Locate the cell with the specified text and output its (x, y) center coordinate. 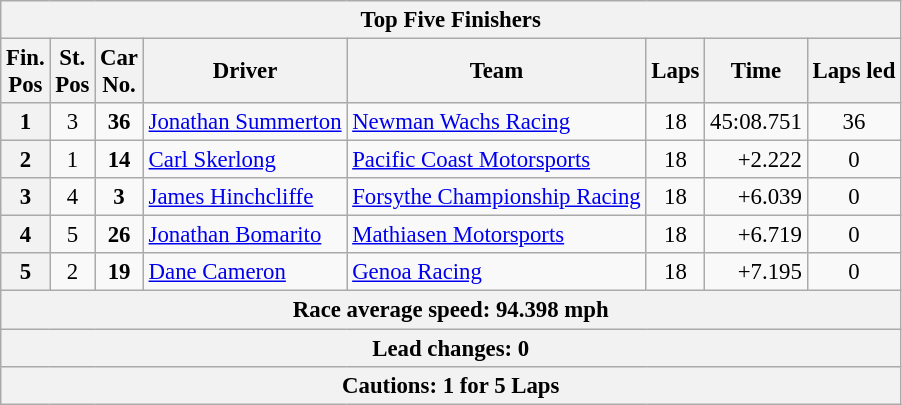
Team (496, 72)
Driver (245, 72)
CarNo. (120, 72)
+6.719 (756, 235)
Genoa Racing (496, 273)
Lead changes: 0 (451, 348)
Pacific Coast Motorsports (496, 160)
Carl Skerlong (245, 160)
+2.222 (756, 160)
James Hinchcliffe (245, 197)
Jonathan Summerton (245, 122)
19 (120, 273)
14 (120, 160)
St.Pos (72, 72)
Mathiasen Motorsports (496, 235)
Laps (676, 72)
Newman Wachs Racing (496, 122)
Top Five Finishers (451, 20)
45:08.751 (756, 122)
Time (756, 72)
+6.039 (756, 197)
Forsythe Championship Racing (496, 197)
Race average speed: 94.398 mph (451, 310)
Fin.Pos (26, 72)
+7.195 (756, 273)
Cautions: 1 for 5 Laps (451, 385)
26 (120, 235)
Dane Cameron (245, 273)
Laps led (854, 72)
Jonathan Bomarito (245, 235)
